Determine the [X, Y] coordinate at the center of the cell enclosing the given text.  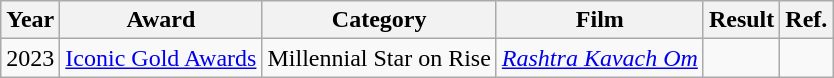
Film [600, 20]
Ref. [806, 20]
2023 [30, 58]
Millennial Star on Rise [379, 58]
Iconic Gold Awards [161, 58]
Year [30, 20]
Award [161, 20]
Rashtra Kavach Om [600, 58]
Category [379, 20]
Result [741, 20]
